Return the (X, Y) coordinate for the center point of the cell that contains the specified text.  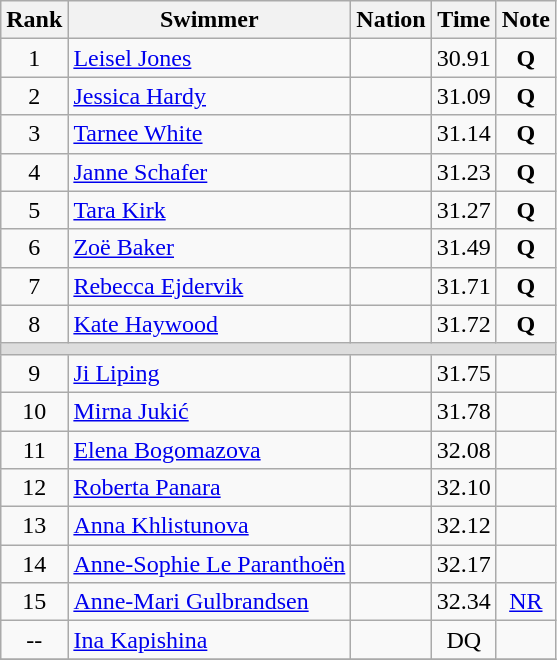
Janne Schafer (210, 172)
Kate Haywood (210, 324)
31.27 (464, 210)
32.08 (464, 449)
31.75 (464, 373)
32.10 (464, 488)
14 (34, 564)
Tarnee White (210, 134)
6 (34, 248)
31.72 (464, 324)
31.09 (464, 96)
3 (34, 134)
Mirna Jukić (210, 411)
32.12 (464, 526)
13 (34, 526)
30.91 (464, 58)
Swimmer (210, 20)
Note (526, 20)
Time (464, 20)
15 (34, 602)
1 (34, 58)
-- (34, 640)
Anne-Sophie Le Paranthoën (210, 564)
4 (34, 172)
Nation (391, 20)
32.17 (464, 564)
Tara Kirk (210, 210)
Anne-Mari Gulbrandsen (210, 602)
Zoë Baker (210, 248)
Rebecca Ejdervik (210, 286)
8 (34, 324)
Elena Bogomazova (210, 449)
31.71 (464, 286)
10 (34, 411)
31.23 (464, 172)
31.49 (464, 248)
11 (34, 449)
NR (526, 602)
Jessica Hardy (210, 96)
Ina Kapishina (210, 640)
Rank (34, 20)
Anna Khlistunova (210, 526)
Leisel Jones (210, 58)
Ji Liping (210, 373)
31.78 (464, 411)
Roberta Panara (210, 488)
2 (34, 96)
32.34 (464, 602)
12 (34, 488)
7 (34, 286)
31.14 (464, 134)
5 (34, 210)
DQ (464, 640)
9 (34, 373)
